Return the [x, y] coordinate for the center point of the cell that contains the specified text.  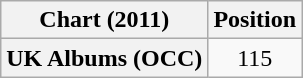
115 [255, 58]
Position [255, 20]
Chart (2011) [104, 20]
UK Albums (OCC) [104, 58]
